Determine the [x, y] coordinate at the center of the cell enclosing the given text.  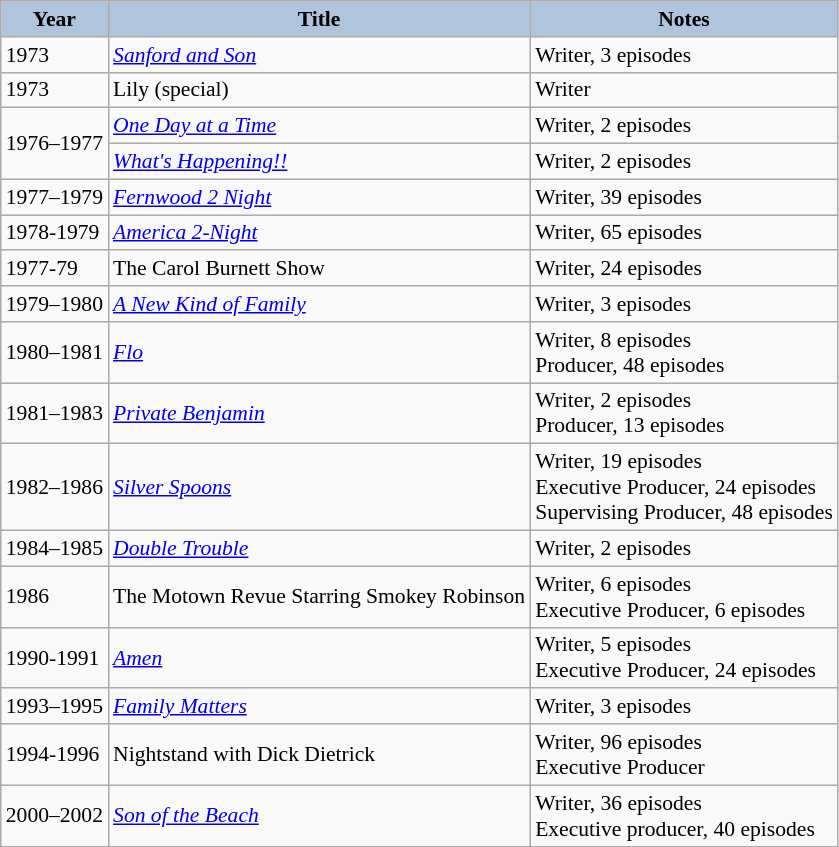
Year [54, 19]
Nightstand with Dick Dietrick [319, 754]
Fernwood 2 Night [319, 197]
1986 [54, 596]
1977-79 [54, 269]
What's Happening!! [319, 162]
1980–1981 [54, 352]
Private Benjamin [319, 414]
Family Matters [319, 707]
Son of the Beach [319, 816]
Writer, 19 episodesExecutive Producer, 24 episodesSupervising Producer, 48 episodes [684, 488]
1978-1979 [54, 233]
Writer, 5 episodesExecutive Producer, 24 episodes [684, 658]
1977–1979 [54, 197]
The Carol Burnett Show [319, 269]
Writer, 39 episodes [684, 197]
Amen [319, 658]
1990-1991 [54, 658]
Writer, 65 episodes [684, 233]
Writer [684, 90]
Flo [319, 352]
America 2-Night [319, 233]
Silver Spoons [319, 488]
Writer, 6 episodesExecutive Producer, 6 episodes [684, 596]
Double Trouble [319, 549]
Lily (special) [319, 90]
1981–1983 [54, 414]
Writer, 96 episodesExecutive Producer [684, 754]
1994-1996 [54, 754]
1976–1977 [54, 144]
2000–2002 [54, 816]
Writer, 2 episodesProducer, 13 episodes [684, 414]
Writer, 8 episodesProducer, 48 episodes [684, 352]
1979–1980 [54, 304]
Title [319, 19]
Writer, 36 episodesExecutive producer, 40 episodes [684, 816]
1982–1986 [54, 488]
A New Kind of Family [319, 304]
The Motown Revue Starring Smokey Robinson [319, 596]
Writer, 24 episodes [684, 269]
Notes [684, 19]
1993–1995 [54, 707]
Sanford and Son [319, 55]
One Day at a Time [319, 126]
1984–1985 [54, 549]
